Locate the cell with the specified text and output its (x, y) center coordinate. 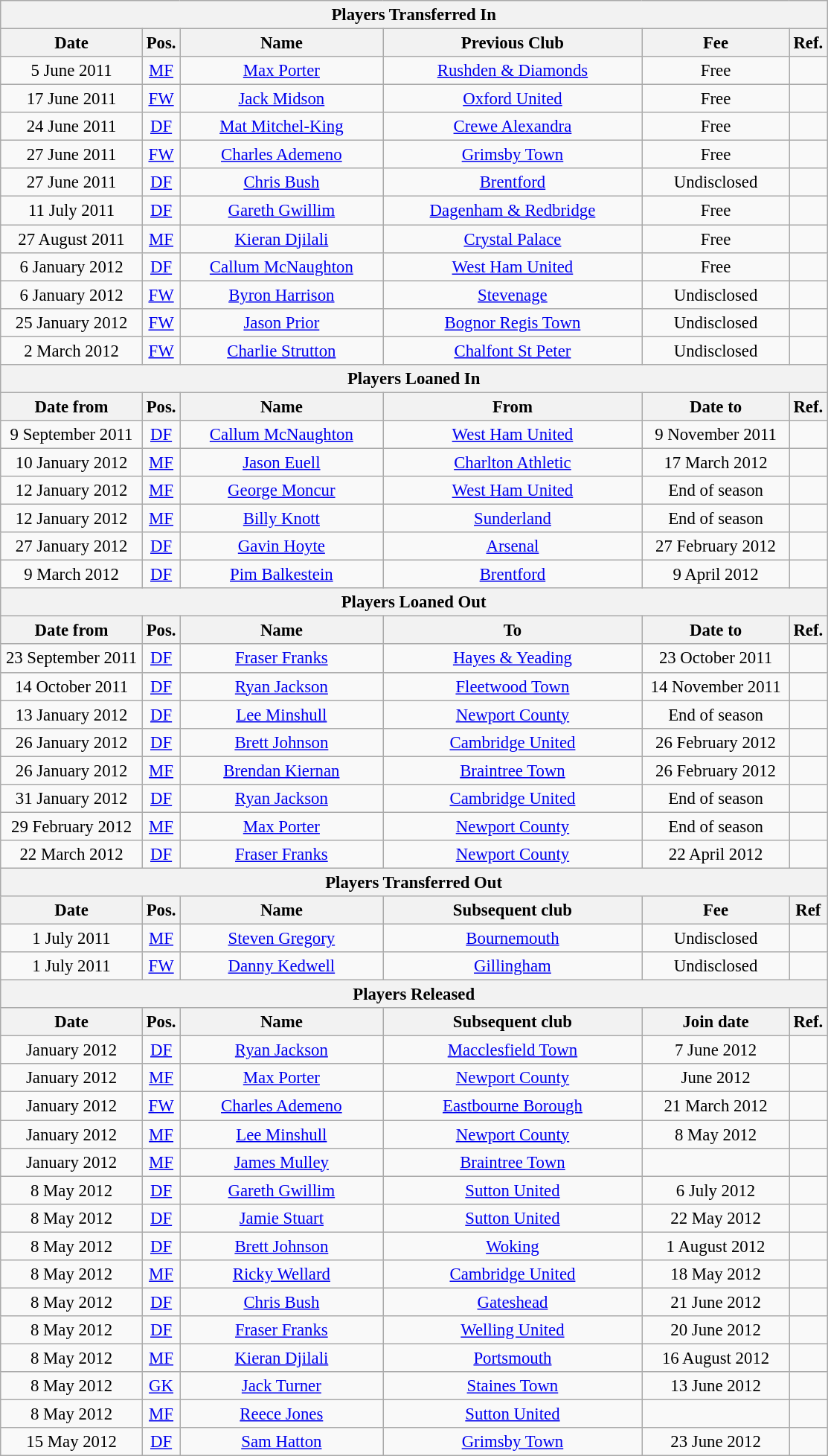
21 June 2012 (716, 1302)
29 February 2012 (71, 826)
13 June 2012 (716, 1386)
27 January 2012 (71, 546)
Macclesfield Town (513, 1050)
Portsmouth (513, 1358)
17 March 2012 (716, 462)
27 August 2011 (71, 239)
9 September 2011 (71, 435)
Jason Prior (281, 322)
22 March 2012 (71, 855)
23 September 2011 (71, 659)
Sunderland (513, 519)
11 July 2011 (71, 211)
Crystal Palace (513, 239)
23 October 2011 (716, 659)
6 July 2012 (716, 1190)
17 June 2011 (71, 99)
Stevenage (513, 295)
Fleetwood Town (513, 686)
To (513, 630)
13 January 2012 (71, 715)
Welling United (513, 1330)
Gavin Hoyte (281, 546)
Jack Turner (281, 1386)
Brendan Kiernan (281, 770)
Gateshead (513, 1302)
Players Loaned Out (414, 602)
Pim Balkestein (281, 575)
21 March 2012 (716, 1106)
9 November 2011 (716, 435)
25 January 2012 (71, 322)
2 March 2012 (71, 351)
9 March 2012 (71, 575)
20 June 2012 (716, 1330)
Jack Midson (281, 99)
Rushden & Diamonds (513, 71)
Previous Club (513, 43)
9 April 2012 (716, 575)
Billy Knott (281, 519)
7 June 2012 (716, 1050)
Mat Mitchel-King (281, 127)
Players Released (414, 994)
Join date (716, 1022)
Steven Gregory (281, 939)
Ricky Wellard (281, 1274)
Oxford United (513, 99)
Players Transferred In (414, 15)
Ref (808, 910)
Eastbourne Borough (513, 1106)
GK (161, 1386)
Dagenham & Redbridge (513, 211)
1 August 2012 (716, 1246)
James Mulley (281, 1162)
Byron Harrison (281, 295)
24 June 2011 (71, 127)
16 August 2012 (716, 1358)
Bournemouth (513, 939)
22 April 2012 (716, 855)
Charlie Strutton (281, 351)
14 October 2011 (71, 686)
Chalfont St Peter (513, 351)
Jamie Stuart (281, 1218)
Players Loaned In (414, 379)
Charlton Athletic (513, 462)
George Moncur (281, 491)
Arsenal (513, 546)
June 2012 (716, 1079)
15 May 2012 (71, 1442)
Staines Town (513, 1386)
Gillingham (513, 966)
Reece Jones (281, 1414)
18 May 2012 (716, 1274)
From (513, 406)
Jason Euell (281, 462)
Hayes & Yeading (513, 659)
14 November 2011 (716, 686)
23 June 2012 (716, 1442)
22 May 2012 (716, 1218)
Danny Kedwell (281, 966)
Crewe Alexandra (513, 127)
Bognor Regis Town (513, 322)
5 June 2011 (71, 71)
31 January 2012 (71, 799)
Woking (513, 1246)
Sam Hatton (281, 1442)
10 January 2012 (71, 462)
Players Transferred Out (414, 882)
27 February 2012 (716, 546)
